Capture the cell that displays the provided text and extract its [X, Y] central coordinate. 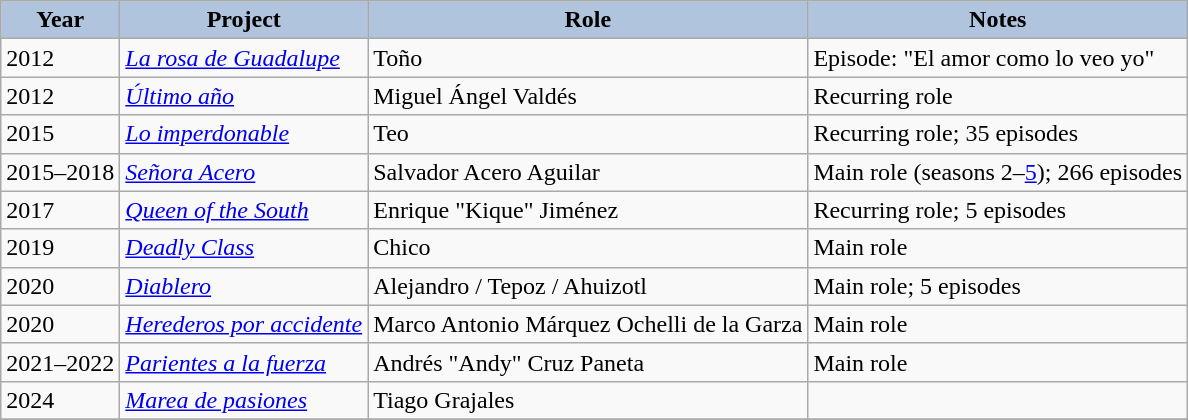
Recurring role [998, 96]
Diablero [244, 286]
Deadly Class [244, 248]
Lo imperdonable [244, 134]
2021–2022 [60, 362]
Marea de pasiones [244, 400]
2015 [60, 134]
Episode: "El amor como lo veo yo" [998, 58]
Último año [244, 96]
Herederos por accidente [244, 324]
Parientes a la fuerza [244, 362]
Alejandro / Tepoz / Ahuizotl [588, 286]
Andrés "Andy" Cruz Paneta [588, 362]
Notes [998, 20]
Chico [588, 248]
2019 [60, 248]
Project [244, 20]
Señora Acero [244, 172]
Salvador Acero Aguilar [588, 172]
Role [588, 20]
Enrique "Kique" Jiménez [588, 210]
Year [60, 20]
Recurring role; 5 episodes [998, 210]
La rosa de Guadalupe [244, 58]
Main role (seasons 2–5); 266 episodes [998, 172]
2017 [60, 210]
Tiago Grajales [588, 400]
Main role; 5 episodes [998, 286]
2024 [60, 400]
Recurring role; 35 episodes [998, 134]
Marco Antonio Márquez Ochelli de la Garza [588, 324]
Toño [588, 58]
Queen of the South [244, 210]
2015–2018 [60, 172]
Teo [588, 134]
Miguel Ángel Valdés [588, 96]
